From the cell containing the given text, extract its center point as (x, y) coordinate. 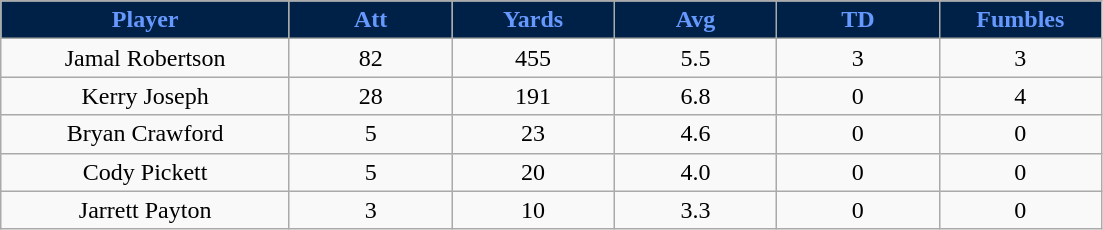
Jarrett Payton (146, 210)
TD (858, 20)
6.8 (695, 96)
Jamal Robertson (146, 58)
10 (533, 210)
82 (370, 58)
Kerry Joseph (146, 96)
Att (370, 20)
455 (533, 58)
Fumbles (1020, 20)
4 (1020, 96)
5.5 (695, 58)
4.6 (695, 134)
Cody Pickett (146, 172)
Bryan Crawford (146, 134)
Avg (695, 20)
Player (146, 20)
3.3 (695, 210)
20 (533, 172)
4.0 (695, 172)
191 (533, 96)
23 (533, 134)
28 (370, 96)
Yards (533, 20)
